Determine the (X, Y) coordinate at the center of the cell enclosing the given text.  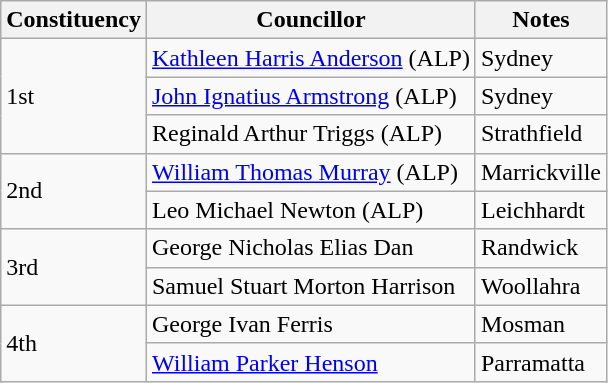
George Nicholas Elias Dan (310, 248)
Councillor (310, 20)
John Ignatius Armstrong (ALP) (310, 96)
3rd (74, 267)
Reginald Arthur Triggs (ALP) (310, 134)
Samuel Stuart Morton Harrison (310, 286)
2nd (74, 191)
Leo Michael Newton (ALP) (310, 210)
Marrickville (540, 172)
William Thomas Murray (ALP) (310, 172)
Randwick (540, 248)
Strathfield (540, 134)
Kathleen Harris Anderson (ALP) (310, 58)
1st (74, 96)
Woollahra (540, 286)
4th (74, 343)
Notes (540, 20)
George Ivan Ferris (310, 324)
Leichhardt (540, 210)
Constituency (74, 20)
Mosman (540, 324)
William Parker Henson (310, 362)
Parramatta (540, 362)
